Provide the (x, y) coordinate of the cell's center where the given text is located.  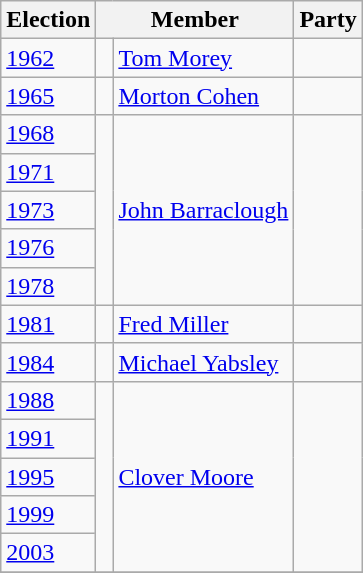
1984 (48, 362)
Election (48, 20)
John Barraclough (204, 210)
1999 (48, 515)
1976 (48, 248)
1978 (48, 286)
Clover Moore (204, 476)
1971 (48, 172)
Morton Cohen (204, 96)
Party (328, 20)
Tom Morey (204, 58)
1962 (48, 58)
Michael Yabsley (204, 362)
1968 (48, 134)
1988 (48, 400)
1995 (48, 477)
1965 (48, 96)
Member (195, 20)
Fred Miller (204, 324)
1991 (48, 438)
2003 (48, 553)
1973 (48, 210)
1981 (48, 324)
